Capture the cell that displays the provided text and extract its [X, Y] central coordinate. 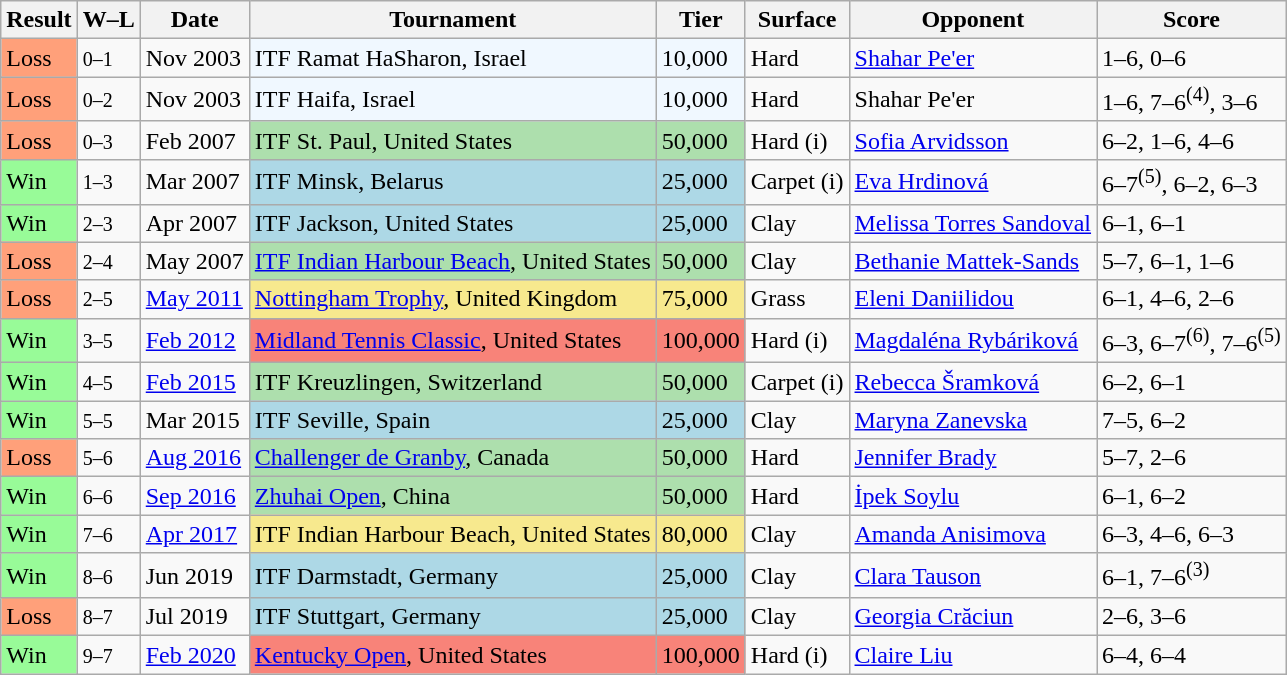
ITF Haifa, Israel [452, 100]
Challenger de Granby, Canada [452, 458]
ITF Jackson, United States [452, 223]
Opponent [973, 20]
75,000 [700, 299]
6–1, 6–2 [1192, 496]
Georgia Crăciun [973, 617]
1–6, 7–6(4), 3–6 [1192, 100]
Grass [797, 299]
6–2, 1–6, 4–6 [1192, 140]
7–6 [108, 534]
Jul 2019 [194, 617]
Midland Tennis Classic, United States [452, 340]
Surface [797, 20]
Score [1192, 20]
Eleni Daniilidou [973, 299]
Zhuhai Open, China [452, 496]
6–2, 6–1 [1192, 382]
Feb 2012 [194, 340]
Rebecca Šramková [973, 382]
6–1, 4–6, 2–6 [1192, 299]
W–L [108, 20]
Tournament [452, 20]
Jun 2019 [194, 576]
ITF Minsk, Belarus [452, 182]
2–5 [108, 299]
7–5, 6–2 [1192, 420]
ITF Seville, Spain [452, 420]
ITF St. Paul, United States [452, 140]
Bethanie Mattek-Sands [973, 261]
Tier [700, 20]
Feb 2007 [194, 140]
6–7(5), 6–2, 6–3 [1192, 182]
6–3, 4–6, 6–3 [1192, 534]
Eva Hrdinová [973, 182]
2–6, 3–6 [1192, 617]
ITF Ramat HaSharon, Israel [452, 58]
Apr 2007 [194, 223]
May 2007 [194, 261]
2–4 [108, 261]
5–7, 2–6 [1192, 458]
0–3 [108, 140]
Date [194, 20]
6–6 [108, 496]
2–3 [108, 223]
Feb 2015 [194, 382]
Kentucky Open, United States [452, 655]
Sep 2016 [194, 496]
ITF Darmstadt, Germany [452, 576]
0–2 [108, 100]
Aug 2016 [194, 458]
Maryna Zanevska [973, 420]
6–1, 6–1 [1192, 223]
ITF Kreuzlingen, Switzerland [452, 382]
Feb 2020 [194, 655]
5–6 [108, 458]
5–5 [108, 420]
ITF Stuttgart, Germany [452, 617]
6–3, 6–7(6), 7–6(5) [1192, 340]
İpek Soylu [973, 496]
4–5 [108, 382]
0–1 [108, 58]
6–1, 7–6(3) [1192, 576]
Jennifer Brady [973, 458]
8–6 [108, 576]
Clara Tauson [973, 576]
Claire Liu [973, 655]
6–4, 6–4 [1192, 655]
Apr 2017 [194, 534]
1–3 [108, 182]
Magdaléna Rybáriková [973, 340]
Melissa Torres Sandoval [973, 223]
8–7 [108, 617]
1–6, 0–6 [1192, 58]
Nottingham Trophy, United Kingdom [452, 299]
3–5 [108, 340]
Amanda Anisimova [973, 534]
9–7 [108, 655]
Result [39, 20]
80,000 [700, 534]
Mar 2007 [194, 182]
May 2011 [194, 299]
Sofia Arvidsson [973, 140]
5–7, 6–1, 1–6 [1192, 261]
Mar 2015 [194, 420]
